Return the (x, y) coordinate for the center point of the cell that contains the specified text.  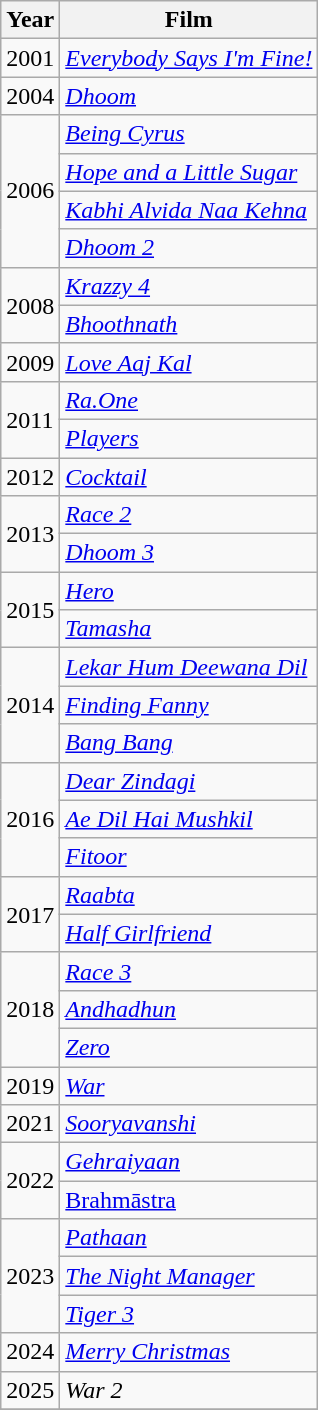
2024 (30, 1352)
Tamasha (189, 629)
2006 (30, 191)
Pathaan (189, 1238)
Finding Fanny (189, 705)
Everybody Says I'm Fine! (189, 58)
Lekar Hum Deewana Dil (189, 667)
Bang Bang (189, 743)
2025 (30, 1390)
Bhoothnath (189, 324)
Tiger 3 (189, 1314)
Zero (189, 1047)
War 2 (189, 1390)
Raabta (189, 895)
2021 (30, 1124)
2011 (30, 419)
Film (189, 20)
Dhoom 2 (189, 248)
Being Cyrus (189, 134)
Brahmāstra (189, 1200)
Kabhi Alvida Naa Kehna (189, 210)
Fitoor (189, 857)
Cocktail (189, 477)
2013 (30, 534)
Ae Dil Hai Mushkil (189, 819)
War (189, 1085)
Dhoom (189, 96)
2016 (30, 819)
2004 (30, 96)
2017 (30, 914)
Year (30, 20)
2014 (30, 705)
Love Aaj Kal (189, 362)
2008 (30, 305)
Hope and a Little Sugar (189, 172)
2023 (30, 1276)
Dhoom 3 (189, 553)
Half Girlfriend (189, 933)
Merry Christmas (189, 1352)
The Night Manager (189, 1276)
Players (189, 438)
2009 (30, 362)
Gehraiyaan (189, 1162)
Race 2 (189, 515)
Andhadhun (189, 1009)
2022 (30, 1181)
Dear Zindagi (189, 781)
Krazzy 4 (189, 286)
2001 (30, 58)
Sooryavanshi (189, 1124)
2012 (30, 477)
Race 3 (189, 971)
Ra.One (189, 400)
2018 (30, 1009)
2015 (30, 610)
2019 (30, 1085)
Hero (189, 591)
